Return the [X, Y] coordinate for the center point of the cell that contains the specified text.  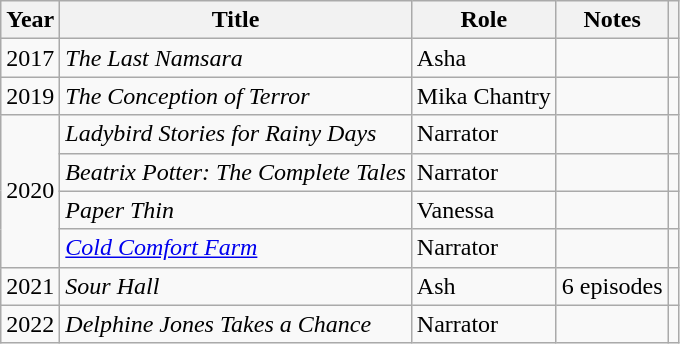
Title [236, 20]
Delphine Jones Takes a Chance [236, 324]
6 episodes [612, 286]
2020 [30, 191]
Asha [484, 58]
Ladybird Stories for Rainy Days [236, 134]
Sour Hall [236, 286]
The Conception of Terror [236, 96]
2019 [30, 96]
Vanessa [484, 210]
Role [484, 20]
Year [30, 20]
The Last Namsara [236, 58]
2022 [30, 324]
2021 [30, 286]
Cold Comfort Farm [236, 248]
Ash [484, 286]
Mika Chantry [484, 96]
Beatrix Potter: The Complete Tales [236, 172]
2017 [30, 58]
Paper Thin [236, 210]
Notes [612, 20]
